From the cell containing the given text, extract its center point as (X, Y) coordinate. 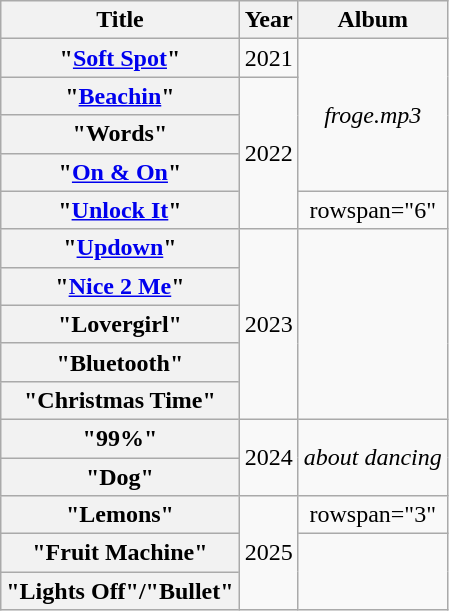
rowspan="6" (372, 210)
2024 (268, 457)
rowspan="3" (372, 515)
"Lights Off"/"Bullet" (120, 591)
Title (120, 20)
2021 (268, 58)
"Christmas Time" (120, 400)
Album (372, 20)
"Bluetooth" (120, 362)
2022 (268, 153)
"Beachin" (120, 96)
froge.mp3 (372, 115)
"Soft Spot" (120, 58)
"On & On" (120, 172)
"Unlock It" (120, 210)
"Fruit Machine" (120, 553)
"Words" (120, 134)
"Lovergirl" (120, 324)
"Lemons" (120, 515)
Year (268, 20)
"Dog" (120, 477)
2025 (268, 553)
"Updown" (120, 248)
2023 (268, 324)
about dancing (372, 457)
"99%" (120, 438)
"Nice 2 Me" (120, 286)
